For the text-containing cell, return its midpoint in (X, Y) coordinate format. 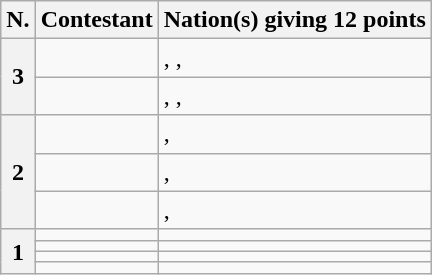
Contestant (96, 20)
N. (18, 20)
3 (18, 77)
1 (18, 251)
2 (18, 172)
Nation(s) giving 12 points (294, 20)
